Search for the cell housing the specified text and yield its [X, Y] center coordinate. 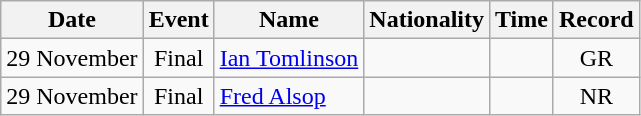
Fred Alsop [289, 96]
Event [178, 20]
GR [596, 58]
NR [596, 96]
Ian Tomlinson [289, 58]
Date [72, 20]
Nationality [427, 20]
Time [522, 20]
Record [596, 20]
Name [289, 20]
